Scan for the cell matching the given text and deliver its (x, y) coordinate at center. 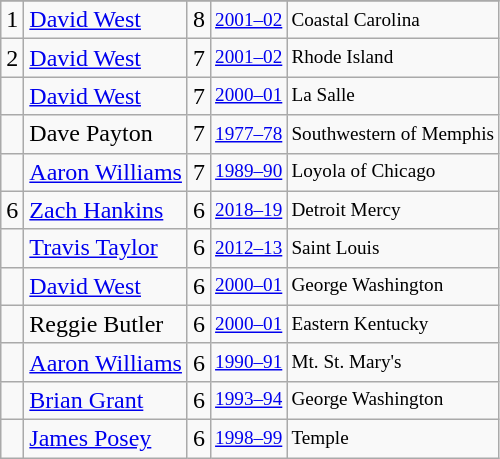
Reggie Butler (106, 324)
Temple (393, 438)
1 (12, 20)
1990–91 (249, 362)
Zach Hankins (106, 210)
1993–94 (249, 400)
Loyola of Chicago (393, 172)
Rhode Island (393, 58)
2012–13 (249, 248)
Detroit Mercy (393, 210)
Southwestern of Memphis (393, 134)
Dave Payton (106, 134)
Mt. St. Mary's (393, 362)
Coastal Carolina (393, 20)
Travis Taylor (106, 248)
1989–90 (249, 172)
Brian Grant (106, 400)
2018–19 (249, 210)
1998–99 (249, 438)
La Salle (393, 96)
James Posey (106, 438)
1977–78 (249, 134)
Eastern Kentucky (393, 324)
Saint Louis (393, 248)
2 (12, 58)
8 (198, 20)
